Return the [x, y] coordinate for the center point of the cell that contains the specified text.  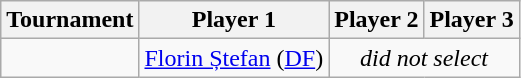
Tournament [70, 20]
did not select [424, 58]
Player 1 [234, 20]
Player 2 [376, 20]
Player 3 [472, 20]
Florin Ștefan (DF) [234, 58]
